Detect which cell encompasses the target text, then output its [X, Y] center coordinate. 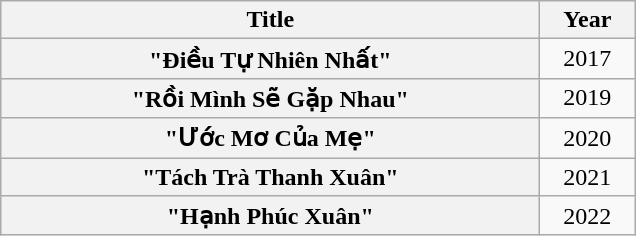
2017 [588, 59]
"Điều Tự Nhiên Nhất" [270, 59]
Year [588, 20]
2022 [588, 216]
2020 [588, 138]
2021 [588, 177]
"Rồi Mình Sẽ Gặp Nhau" [270, 98]
"Ước Mơ Của Mẹ" [270, 138]
"Hạnh Phúc Xuân" [270, 216]
2019 [588, 98]
Title [270, 20]
"Tách Trà Thanh Xuân" [270, 177]
